Capture the cell that displays the provided text and extract its [x, y] central coordinate. 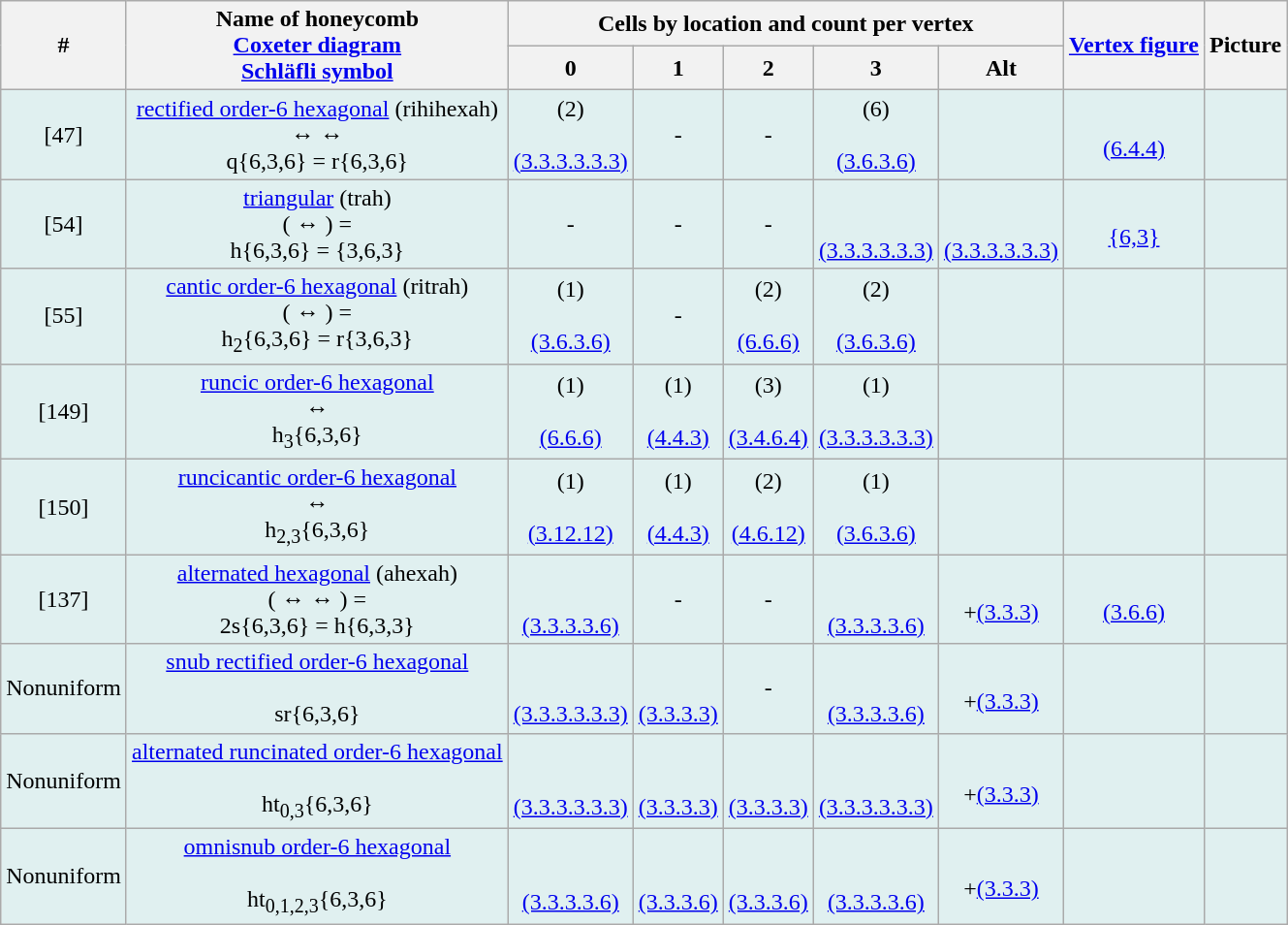
Alt [1000, 68]
(2) (3.3.3.3.3.3) [570, 135]
alternated runcinated order-6 hexagonalht0,3{6,3,6} [317, 781]
(3.6.6) [1134, 599]
[47] [64, 135]
(6.4.4) [1134, 135]
Name of honeycombCoxeter diagramSchläfli symbol [317, 46]
[150] [64, 507]
(6)(3.6.3.6) [876, 135]
[137] [64, 599]
[55] [64, 316]
triangular (trah)( ↔ ) = h{6,3,6} = {3,6,3} [317, 224]
runcic order-6 hexagonal ↔ h3{6,3,6} [317, 411]
alternated hexagonal (ahexah)( ↔ ↔ ) = 2s{6,3,6} = h{6,3,3} [317, 599]
rectified order-6 hexagonal (rihihexah) ↔ ↔ q{6,3,6} = r{6,3,6} [317, 135]
Picture [1244, 46]
1 [678, 68]
(1)(3.12.12) [570, 507]
[149] [64, 411]
cantic order-6 hexagonal (ritrah) ( ↔ ) = h2{6,3,6} = r{3,6,3} [317, 316]
[54] [64, 224]
Cells by location and count per vertex [785, 23]
(1)(3.3.3.3.3.3) [876, 411]
snub rectified order-6 hexagonalsr{6,3,6} [317, 688]
omnisnub order-6 hexagonalht0,1,2,3{6,3,6} [317, 876]
Vertex figure [1134, 46]
2 [768, 68]
(1)(6.6.6) [570, 411]
0 [570, 68]
(3)(3.4.6.4) [768, 411]
{6,3} [1134, 224]
(2)(4.6.12) [768, 507]
# [64, 46]
(2)(3.6.3.6) [876, 316]
runcicantic order-6 hexagonal ↔ h2,3{6,3,6} [317, 507]
(2)(6.6.6) [768, 316]
3 [876, 68]
